Return the [X, Y] coordinate for the center point of the cell that contains the specified text.  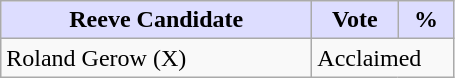
Reeve Candidate [156, 20]
Acclaimed [383, 58]
% [426, 20]
Vote [355, 20]
Roland Gerow (X) [156, 58]
